Locate the cell with the specified text and output its [X, Y] center coordinate. 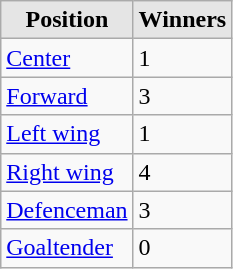
Right wing [67, 172]
Left wing [67, 134]
Winners [182, 20]
Defenceman [67, 210]
Position [67, 20]
Forward [67, 96]
Goaltender [67, 248]
0 [182, 248]
Center [67, 58]
4 [182, 172]
